Output the [X, Y] coordinate of the center of the cell containing the given text.  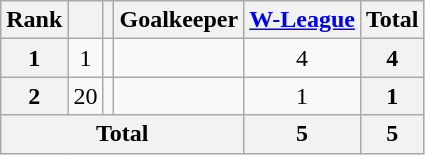
20 [86, 96]
W-League [302, 20]
Rank [34, 20]
2 [34, 96]
Goalkeeper [179, 20]
